Locate the cell with the specified text and output its (X, Y) center coordinate. 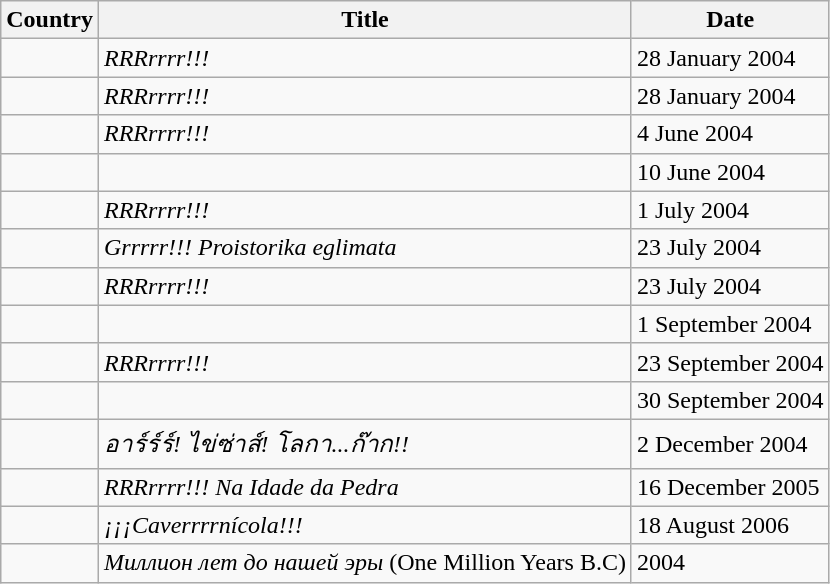
RRRrrrr!!! Na Idade da Pedra (364, 487)
16 December 2005 (730, 487)
Date (730, 20)
18 August 2006 (730, 525)
4 June 2004 (730, 134)
1 July 2004 (730, 210)
23 September 2004 (730, 362)
1 September 2004 (730, 324)
10 June 2004 (730, 172)
2 December 2004 (730, 444)
อาร์ร์ร์! ไข่ซ่าส์! โลกา...ก๊าก!! (364, 444)
¡¡¡Caverrrrnícola!!! (364, 525)
Title (364, 20)
30 September 2004 (730, 400)
Country (50, 20)
Миллион лет до нашей эры (One Million Years B.C) (364, 563)
Grrrrr!!! Proistorika eglimata (364, 248)
2004 (730, 563)
